Locate the cell with the specified text and output its [X, Y] center coordinate. 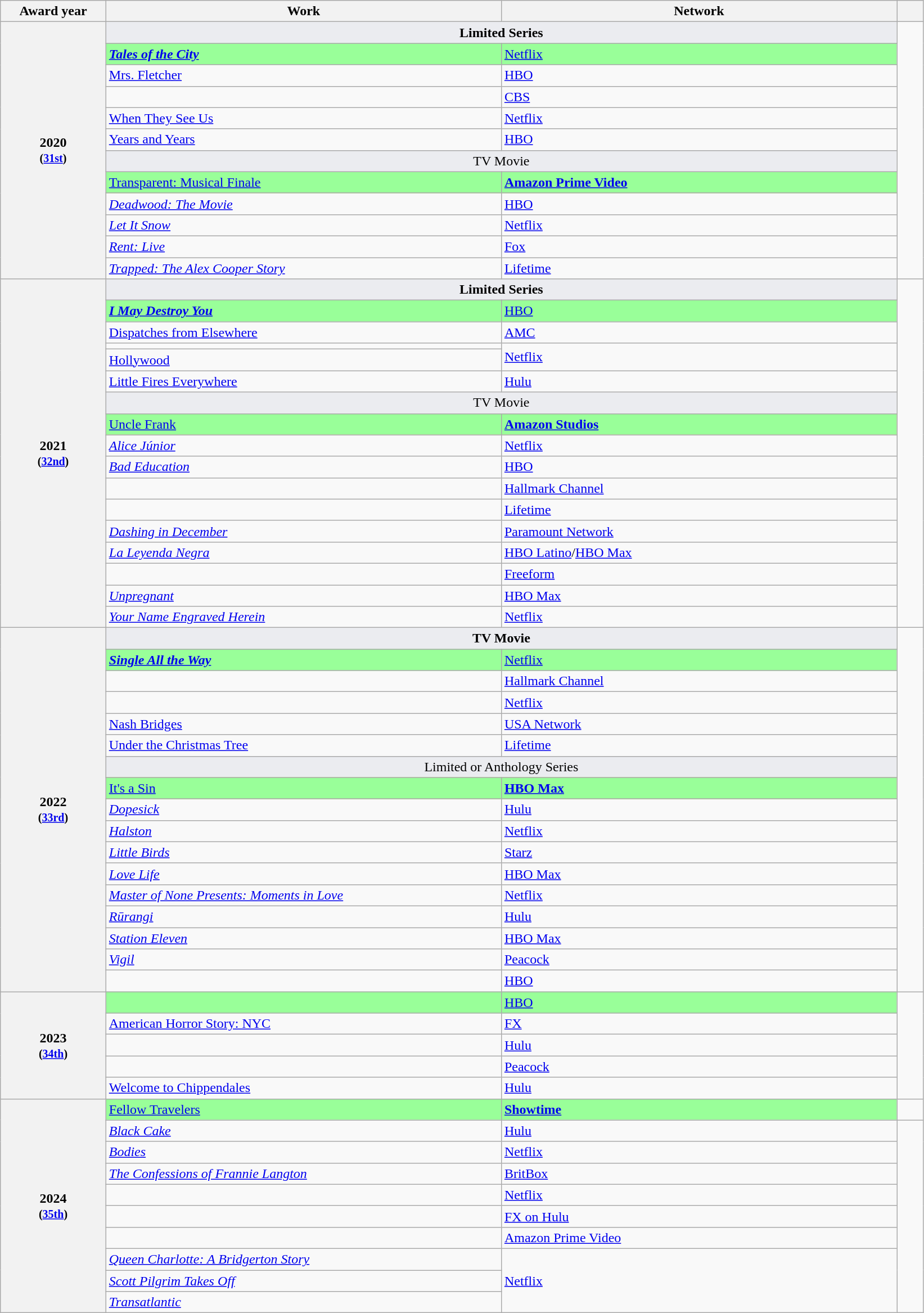
Starz [698, 852]
Nash Bridges [304, 724]
Alice Júnior [304, 446]
Bad Education [304, 467]
Trapped: The Alex Cooper Story [304, 268]
Black Cake [304, 1131]
2020(31st) [53, 151]
Years and Years [304, 140]
Hollywood [304, 360]
The Confessions of Frannie Langton [304, 1173]
Fox [698, 246]
Award year [53, 11]
HBO Latino/HBO Max [698, 552]
Freeform [698, 574]
Work [304, 11]
Your Name Engraved Herein [304, 617]
I May Destroy You [304, 311]
When They See Us [304, 118]
Rent: Live [304, 246]
Mrs. Fletcher [304, 75]
2022(33rd) [53, 810]
Vigil [304, 960]
Uncle Frank [304, 424]
Single All the Way [304, 660]
Tales of the City [304, 54]
Bodies [304, 1152]
American Horror Story: NYC [304, 1024]
2021(32nd) [53, 453]
BritBox [698, 1173]
It's a Sin [304, 788]
Transatlantic [304, 1302]
Network [698, 11]
2023(34th) [53, 1045]
Fellow Travelers [304, 1109]
Station Eleven [304, 938]
CBS [698, 97]
Little Fires Everywhere [304, 381]
Love Life [304, 874]
Dashing in December [304, 531]
Little Birds [304, 852]
Dispatches from Elsewhere [304, 332]
Let It Snow [304, 225]
Showtime [698, 1109]
Welcome to Chippendales [304, 1088]
Unpregnant [304, 596]
FX [698, 1024]
FX on Hulu [698, 1216]
Dopesick [304, 810]
Deadwood: The Movie [304, 204]
Scott Pilgrim Takes Off [304, 1281]
Halston [304, 831]
La Leyenda Negra [304, 552]
AMC [698, 332]
2024(35th) [53, 1206]
Limited or Anthology Series [501, 767]
Queen Charlotte: A Bridgerton Story [304, 1259]
Paramount Network [698, 531]
Rūrangi [304, 916]
Under the Christmas Tree [304, 745]
Master of None Presents: Moments in Love [304, 895]
Transparent: Musical Finale [304, 182]
USA Network [698, 724]
Amazon Studios [698, 424]
